From the cell containing the given text, extract its center point as (x, y) coordinate. 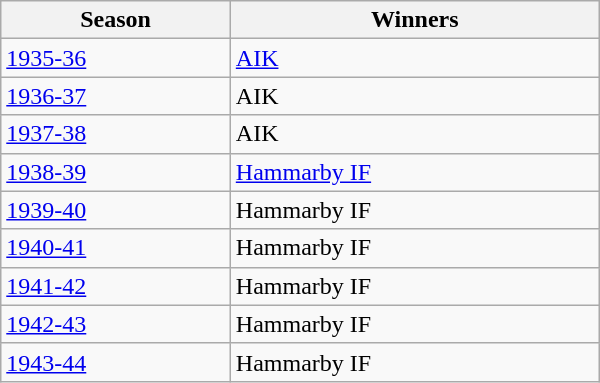
1943-44 (116, 362)
1938-39 (116, 172)
1942-43 (116, 324)
1941-42 (116, 286)
Season (116, 20)
1940-41 (116, 248)
1939-40 (116, 210)
1935-36 (116, 58)
Winners (414, 20)
1936-37 (116, 96)
1937-38 (116, 134)
